From the cell containing the given text, extract its center point as (x, y) coordinate. 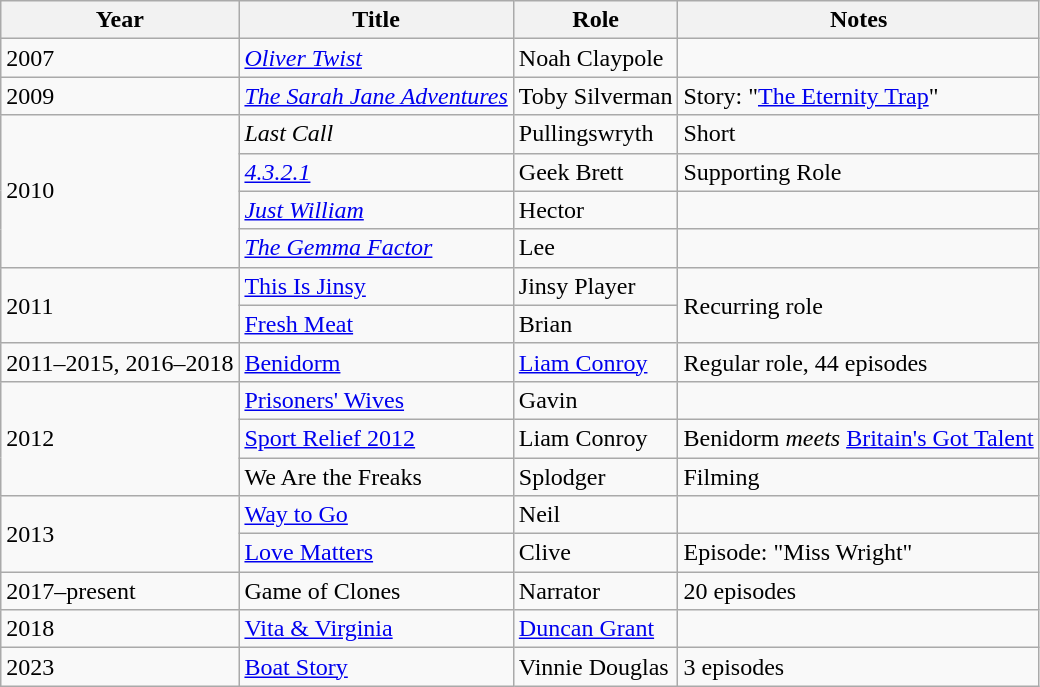
2013 (120, 534)
Duncan Grant (596, 629)
Noah Claypole (596, 58)
Role (596, 20)
20 episodes (858, 591)
This Is Jinsy (376, 286)
Just William (376, 210)
Filming (858, 477)
The Sarah Jane Adventures (376, 96)
Geek Brett (596, 172)
3 episodes (858, 667)
Sport Relief 2012 (376, 438)
Jinsy Player (596, 286)
Neil (596, 515)
Vita & Virginia (376, 629)
Last Call (376, 134)
The Gemma Factor (376, 248)
2023 (120, 667)
Notes (858, 20)
2009 (120, 96)
Oliver Twist (376, 58)
2007 (120, 58)
Boat Story (376, 667)
2012 (120, 438)
Benidorm (376, 362)
Gavin (596, 400)
Game of Clones (376, 591)
Prisoners' Wives (376, 400)
Supporting Role (858, 172)
Vinnie Douglas (596, 667)
Regular role, 44 episodes (858, 362)
Splodger (596, 477)
Pullingswryth (596, 134)
We Are the Freaks (376, 477)
Toby Silverman (596, 96)
Recurring role (858, 305)
Lee (596, 248)
Story: "The Eternity Trap" (858, 96)
2017–present (120, 591)
Title (376, 20)
2010 (120, 191)
4.3.2.1 (376, 172)
Clive (596, 553)
2011–2015, 2016–2018 (120, 362)
Episode: "Miss Wright" (858, 553)
Brian (596, 324)
Narrator (596, 591)
Year (120, 20)
Fresh Meat (376, 324)
2011 (120, 305)
Hector (596, 210)
Short (858, 134)
2018 (120, 629)
Love Matters (376, 553)
Way to Go (376, 515)
Benidorm meets Britain's Got Talent (858, 438)
